Output the (x, y) coordinate of the center of the cell containing the given text.  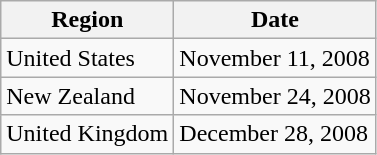
United States (88, 58)
November 11, 2008 (275, 58)
Region (88, 20)
December 28, 2008 (275, 134)
Date (275, 20)
November 24, 2008 (275, 96)
United Kingdom (88, 134)
New Zealand (88, 96)
